Capture the cell that displays the provided text and extract its [X, Y] central coordinate. 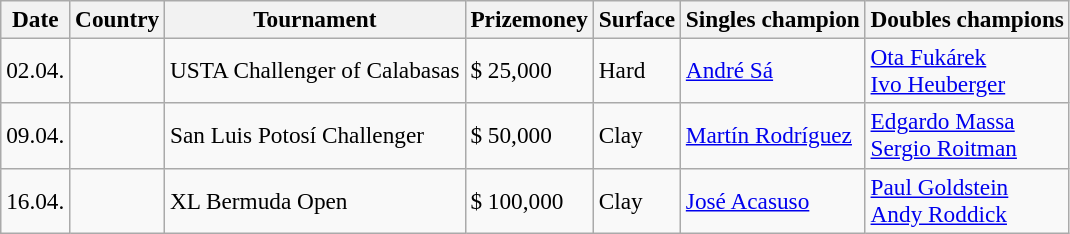
$ 25,000 [529, 70]
XL Bermuda Open [315, 200]
Hard [636, 70]
José Acasuso [772, 200]
Martín Rodríguez [772, 136]
USTA Challenger of Calabasas [315, 70]
02.04. [36, 70]
Doubles champions [967, 19]
Country [118, 19]
$ 100,000 [529, 200]
16.04. [36, 200]
$ 50,000 [529, 136]
André Sá [772, 70]
Ota Fukárek Ivo Heuberger [967, 70]
09.04. [36, 136]
Prizemoney [529, 19]
Paul Goldstein Andy Roddick [967, 200]
Singles champion [772, 19]
Tournament [315, 19]
San Luis Potosí Challenger [315, 136]
Date [36, 19]
Surface [636, 19]
Edgardo Massa Sergio Roitman [967, 136]
